Locate the cell with the specified text and output its [x, y] center coordinate. 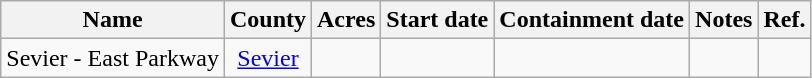
Acres [346, 20]
Notes [724, 20]
Start date [438, 20]
Containment date [592, 20]
Name [113, 20]
Sevier - East Parkway [113, 58]
County [268, 20]
Sevier [268, 58]
Ref. [784, 20]
